For the text-containing cell, return its midpoint in (X, Y) coordinate format. 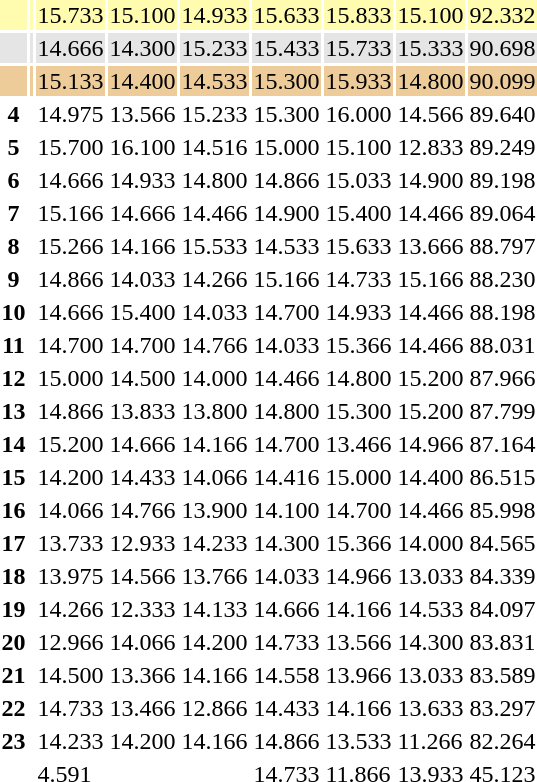
12 (14, 378)
15.333 (430, 48)
15.700 (70, 147)
92.332 (502, 15)
14.100 (286, 510)
12.933 (142, 543)
12.833 (430, 147)
15 (14, 477)
13.666 (430, 246)
85.998 (502, 510)
13.966 (358, 675)
89.198 (502, 180)
82.264 (502, 741)
13.800 (214, 411)
83.297 (502, 708)
13.833 (142, 411)
87.966 (502, 378)
23 (14, 741)
10 (14, 312)
13.733 (70, 543)
84.565 (502, 543)
12.966 (70, 642)
12.866 (214, 708)
87.799 (502, 411)
90.099 (502, 81)
16.100 (142, 147)
14 (14, 444)
5 (14, 147)
15.266 (70, 246)
8 (14, 246)
6 (14, 180)
13 (14, 411)
18 (14, 576)
84.097 (502, 609)
13.533 (358, 741)
4 (14, 114)
14.133 (214, 609)
84.339 (502, 576)
13.975 (70, 576)
88.031 (502, 345)
16.000 (358, 114)
88.230 (502, 279)
20 (14, 642)
15.533 (214, 246)
13.633 (430, 708)
12.333 (142, 609)
15.433 (286, 48)
90.698 (502, 48)
13.900 (214, 510)
17 (14, 543)
89.064 (502, 213)
11.266 (430, 741)
13.366 (142, 675)
15.833 (358, 15)
14.416 (286, 477)
15.133 (70, 81)
83.589 (502, 675)
19 (14, 609)
16 (14, 510)
7 (14, 213)
15.933 (358, 81)
21 (14, 675)
88.198 (502, 312)
88.797 (502, 246)
83.831 (502, 642)
14.975 (70, 114)
15.033 (358, 180)
87.164 (502, 444)
89.249 (502, 147)
86.515 (502, 477)
89.640 (502, 114)
22 (14, 708)
14.558 (286, 675)
9 (14, 279)
14.516 (214, 147)
13.766 (214, 576)
11 (14, 345)
